Search for the cell housing the specified text and yield its (X, Y) center coordinate. 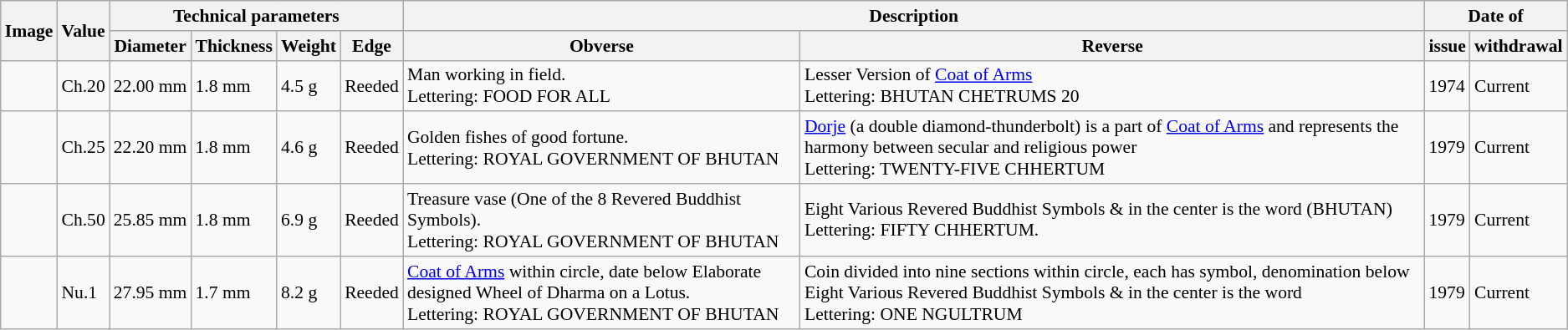
22.20 mm (151, 149)
Ch.25 (83, 149)
Thickness (234, 46)
22.00 mm (151, 85)
Reverse (1112, 46)
Weight (309, 46)
Diameter (151, 46)
Technical parameters (256, 16)
1.7 mm (234, 292)
withdrawal (1519, 46)
issue (1447, 46)
Nu.1 (83, 292)
Man working in field.Lettering: FOOD FOR ALL (602, 85)
Obverse (602, 46)
Image (29, 30)
Date of (1495, 16)
25.85 mm (151, 221)
4.5 g (309, 85)
Value (83, 30)
Ch.20 (83, 85)
4.6 g (309, 149)
1974 (1447, 85)
Lesser Version of Coat of ArmsLettering: BHUTAN CHETRUMS 20 (1112, 85)
Coat of Arms within circle, date below Elaborate designed Wheel of Dharma on a Lotus.Lettering: ROYAL GOVERNMENT OF BHUTAN (602, 292)
8.2 g (309, 292)
Edge (371, 46)
Golden fishes of good fortune.Lettering: ROYAL GOVERNMENT OF BHUTAN (602, 149)
Eight Various Revered Buddhist Symbols & in the center is the word (BHUTAN)Lettering: FIFTY CHHERTUM. (1112, 221)
Ch.50 (83, 221)
Description (914, 16)
Treasure vase (One of the 8 Revered Buddhist Symbols).Lettering: ROYAL GOVERNMENT OF BHUTAN (602, 221)
27.95 mm (151, 292)
6.9 g (309, 221)
